Search for the cell housing the specified text and yield its (x, y) center coordinate. 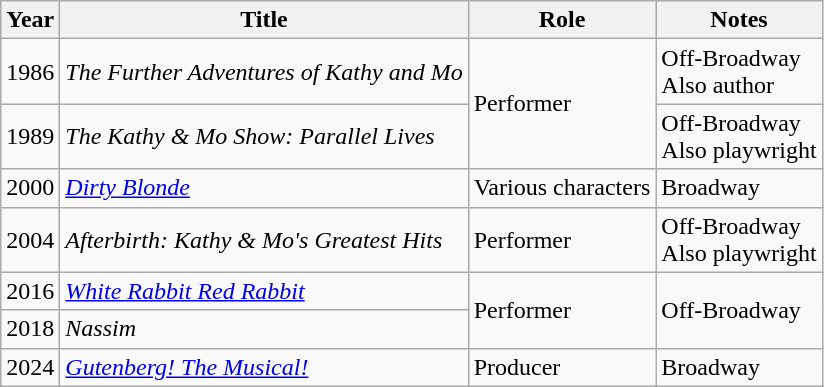
2016 (30, 291)
Title (264, 20)
Various characters (562, 188)
The Kathy & Mo Show: Parallel Lives (264, 136)
White Rabbit Red Rabbit (264, 291)
Afterbirth: Kathy & Mo's Greatest Hits (264, 240)
Off-BroadwayAlso author (739, 72)
The Further Adventures of Kathy and Mo (264, 72)
Year (30, 20)
Dirty Blonde (264, 188)
1989 (30, 136)
Off-Broadway (739, 310)
2018 (30, 329)
2024 (30, 367)
2000 (30, 188)
Producer (562, 367)
Gutenberg! The Musical! (264, 367)
2004 (30, 240)
Notes (739, 20)
Nassim (264, 329)
1986 (30, 72)
Role (562, 20)
